Determine the [x, y] coordinate at the center of the cell enclosing the given text.  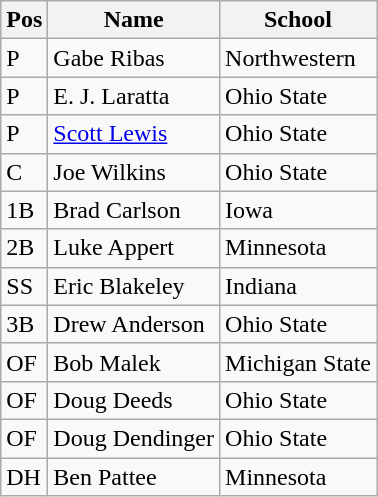
DH [24, 477]
Indiana [298, 286]
Doug Dendinger [134, 438]
Michigan State [298, 362]
Ben Pattee [134, 477]
Eric Blakeley [134, 286]
Bob Malek [134, 362]
Gabe Ribas [134, 58]
Doug Deeds [134, 400]
Scott Lewis [134, 134]
3B [24, 324]
Pos [24, 20]
1B [24, 210]
2B [24, 248]
E. J. Laratta [134, 96]
Joe Wilkins [134, 172]
C [24, 172]
Drew Anderson [134, 324]
Luke Appert [134, 248]
Iowa [298, 210]
Northwestern [298, 58]
SS [24, 286]
School [298, 20]
Brad Carlson [134, 210]
Name [134, 20]
